Provide the (X, Y) coordinate of the cell's center where the given text is located.  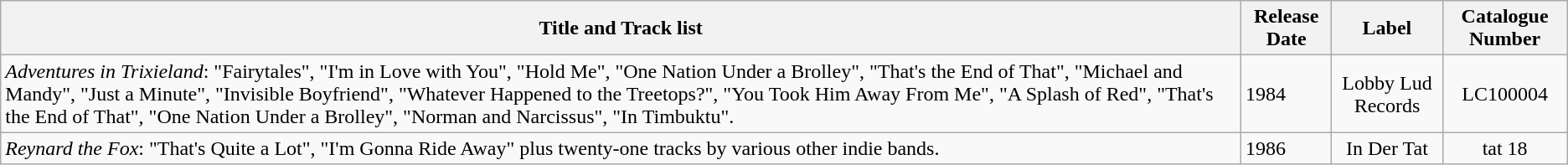
Catalogue Number (1504, 28)
Release Date (1287, 28)
Label (1387, 28)
Reynard the Fox: "That's Quite a Lot", "I'm Gonna Ride Away" plus twenty-one tracks by various other indie bands. (622, 148)
In Der Tat (1387, 148)
1986 (1287, 148)
Lobby Lud Records (1387, 94)
1984 (1287, 94)
Title and Track list (622, 28)
LC100004 (1504, 94)
tat 18 (1504, 148)
